Output the (x, y) coordinate of the center of the cell containing the given text.  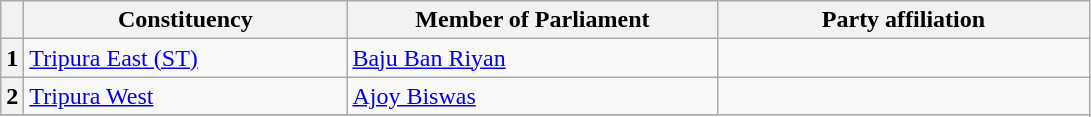
Constituency (186, 20)
Tripura East (ST) (186, 58)
1 (12, 58)
Baju Ban Riyan (532, 58)
Tripura West (186, 96)
Party affiliation (904, 20)
Ajoy Biswas (532, 96)
2 (12, 96)
Member of Parliament (532, 20)
